Detect which cell encompasses the target text, then output its (X, Y) center coordinate. 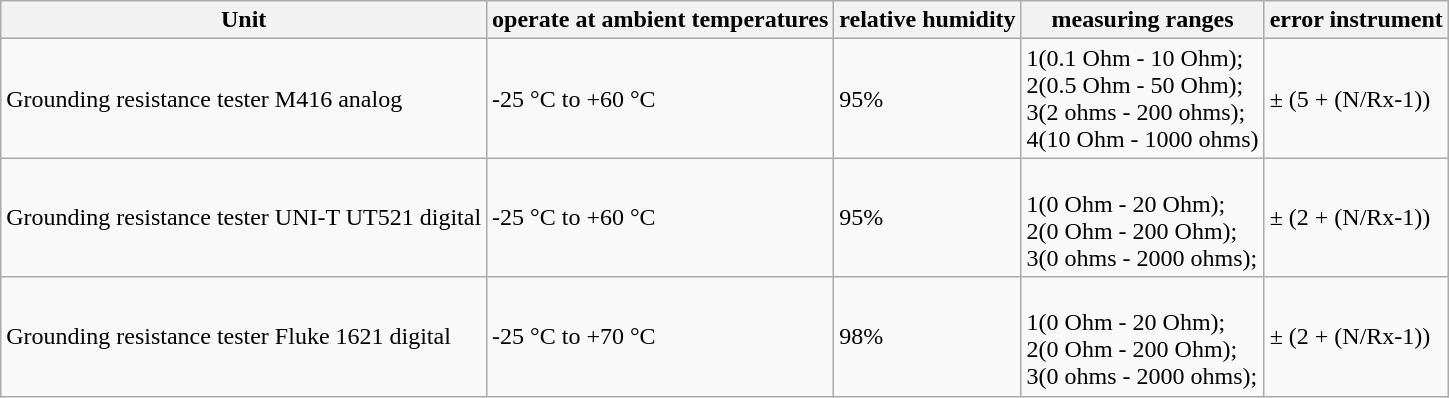
1(0.1 Ohm - 10 Ohm);2(0.5 Ohm - 50 Ohm);3(2 ohms - 200 ohms);4(10 Ohm - 1000 ohms) (1142, 98)
Grounding resistance tester Fluke 1621 digital (244, 336)
Grounding resistance tester UNI-T UT521 digital (244, 218)
Unit (244, 20)
measuring ranges (1142, 20)
error instrument (1356, 20)
operate at ambient temperatures (660, 20)
98% (928, 336)
± (5 + (N/Rx-1)) (1356, 98)
-25 °C to +70 °C (660, 336)
relative humidity (928, 20)
Grounding resistance tester M416 analog (244, 98)
